Search for the cell housing the specified text and yield its [x, y] center coordinate. 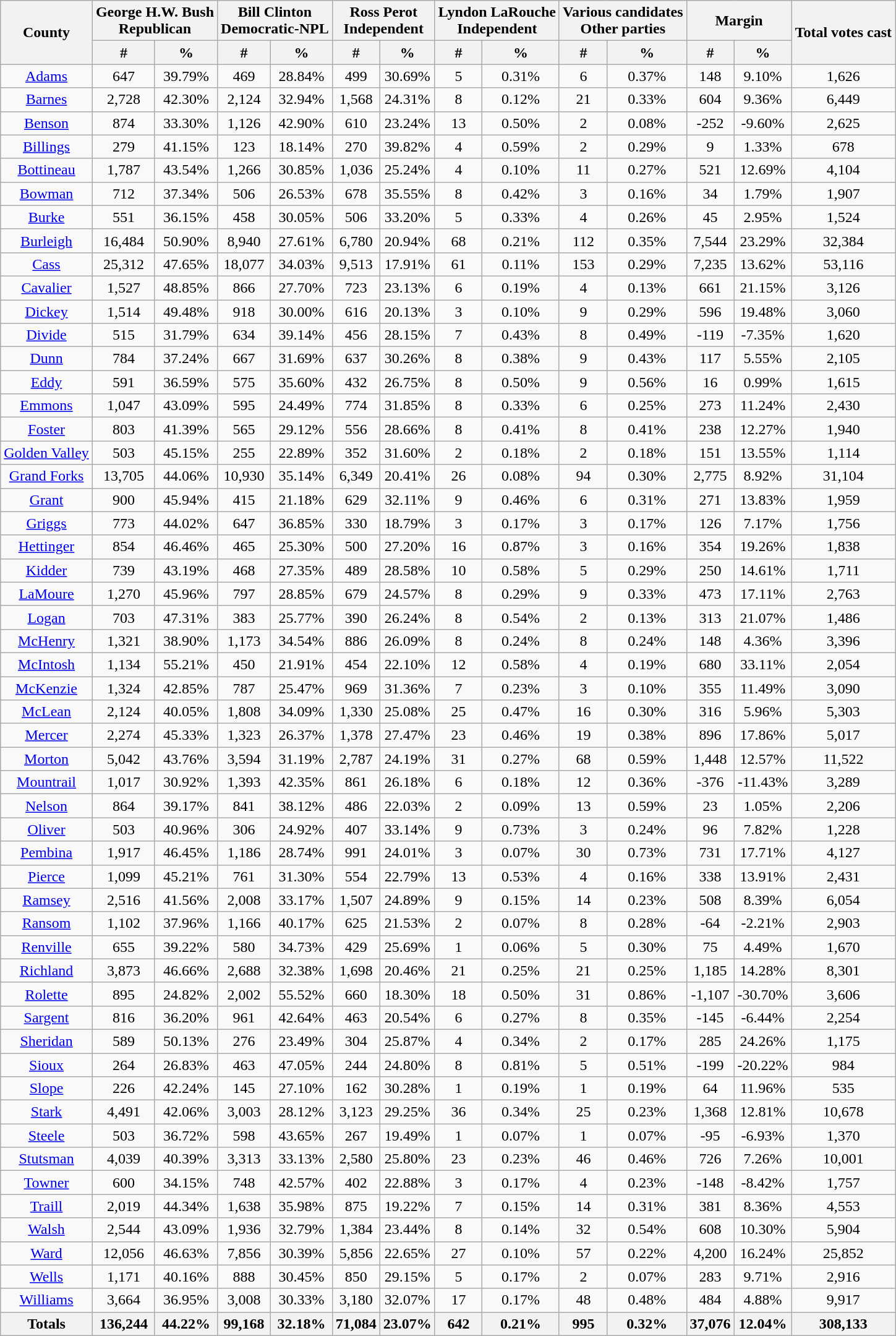
McIntosh [47, 664]
3,180 [356, 1300]
30 [583, 853]
34.15% [186, 1183]
136,244 [124, 1324]
774 [356, 406]
521 [710, 170]
31.30% [302, 876]
Eddy [47, 382]
591 [124, 382]
3,594 [244, 759]
2,625 [843, 123]
36.85% [302, 523]
24.49% [302, 406]
9,917 [843, 1300]
Stutsman [47, 1159]
17.86% [763, 735]
1,448 [710, 759]
61 [458, 264]
Barnes [47, 100]
24.92% [302, 829]
2,430 [843, 406]
37,076 [710, 1324]
2.95% [763, 217]
1,711 [843, 570]
33.13% [302, 1159]
28.66% [407, 429]
39.79% [186, 76]
276 [244, 1041]
748 [244, 1183]
13.62% [763, 264]
5,303 [843, 712]
-7.35% [763, 335]
25.30% [302, 547]
1,368 [710, 1112]
26.37% [302, 735]
35.55% [407, 194]
38.12% [302, 806]
4,491 [124, 1112]
28.74% [302, 853]
40.05% [186, 712]
5,042 [124, 759]
42.90% [302, 123]
1,940 [843, 429]
36.20% [186, 1017]
19.48% [763, 311]
4.88% [763, 1300]
Margin [739, 21]
22.88% [407, 1183]
39.17% [186, 806]
3,289 [843, 782]
0.28% [647, 923]
48 [583, 1300]
1,808 [244, 712]
30.39% [302, 1253]
42.30% [186, 100]
739 [124, 570]
Burleigh [47, 241]
Traill [47, 1206]
33.20% [407, 217]
-1,107 [710, 994]
Renville [47, 947]
1,114 [843, 453]
5,017 [843, 735]
22.10% [407, 664]
13.83% [763, 500]
Ransom [47, 923]
123 [244, 147]
308,133 [843, 1324]
3,003 [244, 1112]
40.96% [186, 829]
50.13% [186, 1041]
22.65% [407, 1253]
34.54% [302, 641]
47.31% [186, 617]
661 [710, 288]
31.60% [407, 453]
1,393 [244, 782]
112 [583, 241]
41.39% [186, 429]
610 [356, 123]
900 [124, 500]
44.34% [186, 1206]
Richland [47, 970]
304 [356, 1041]
Various candidatesOther parties [623, 21]
31.19% [302, 759]
42.85% [186, 688]
29.25% [407, 1112]
6,780 [356, 241]
Cavalier [47, 288]
12.69% [763, 170]
3,008 [244, 1300]
Ward [47, 1253]
33.30% [186, 123]
9.10% [763, 76]
30.45% [302, 1277]
-199 [710, 1064]
-2.21% [763, 923]
25.77% [302, 617]
484 [710, 1300]
32 [583, 1230]
0.49% [647, 335]
1,173 [244, 641]
18.30% [407, 994]
888 [244, 1277]
45.33% [186, 735]
27.61% [302, 241]
Rolette [47, 994]
680 [710, 664]
36.59% [186, 382]
381 [710, 1206]
679 [356, 594]
1,099 [124, 876]
984 [843, 1064]
1,907 [843, 194]
4,553 [843, 1206]
0.09% [521, 806]
28.12% [302, 1112]
County [47, 32]
12.27% [763, 429]
42.06% [186, 1112]
306 [244, 829]
22.89% [302, 453]
600 [124, 1183]
0.22% [647, 1253]
-6.93% [763, 1136]
1,486 [843, 617]
27.35% [302, 570]
27.20% [407, 547]
17.91% [407, 264]
1,527 [124, 288]
13,705 [124, 476]
3,123 [356, 1112]
22.79% [407, 876]
23.29% [763, 241]
153 [583, 264]
Totals [47, 1324]
38.90% [186, 641]
23.07% [407, 1324]
2,916 [843, 1277]
25.47% [302, 688]
816 [124, 1017]
238 [710, 429]
969 [356, 688]
1,266 [244, 170]
0.48% [647, 1300]
0.86% [647, 994]
11 [583, 170]
Lyndon LaRoucheIndependent [497, 21]
Dickey [47, 311]
27.47% [407, 735]
285 [710, 1041]
2,688 [244, 970]
7.82% [763, 829]
1,838 [843, 547]
17.71% [763, 853]
250 [710, 570]
23.24% [407, 123]
1,270 [124, 594]
Stark [47, 1112]
895 [124, 994]
22.03% [407, 806]
10.30% [763, 1230]
29.12% [302, 429]
11,522 [843, 759]
-20.22% [763, 1064]
515 [124, 335]
28.58% [407, 570]
55.52% [302, 994]
465 [244, 547]
17 [458, 1300]
589 [124, 1041]
1,047 [124, 406]
226 [124, 1089]
39.82% [407, 147]
37.34% [186, 194]
Griggs [47, 523]
429 [356, 947]
784 [124, 359]
19 [583, 735]
4.36% [763, 641]
6,449 [843, 100]
0.06% [521, 947]
0.11% [521, 264]
330 [356, 523]
1.79% [763, 194]
41.15% [186, 147]
5,856 [356, 1253]
580 [244, 947]
36.72% [186, 1136]
57 [583, 1253]
634 [244, 335]
12.57% [763, 759]
43.65% [302, 1136]
Bottineau [47, 170]
Towner [47, 1183]
7.26% [763, 1159]
637 [356, 359]
46.63% [186, 1253]
18.14% [302, 147]
354 [710, 547]
36.15% [186, 217]
1,787 [124, 170]
Williams [47, 1300]
31,104 [843, 476]
1.05% [763, 806]
31.85% [407, 406]
1,171 [124, 1277]
34.09% [302, 712]
36.95% [186, 1300]
608 [710, 1230]
43.76% [186, 759]
625 [356, 923]
10,930 [244, 476]
11.49% [763, 688]
1,698 [356, 970]
34 [710, 194]
2,516 [124, 900]
3,606 [843, 994]
0.56% [647, 382]
27 [458, 1253]
36 [458, 1112]
264 [124, 1064]
24.82% [186, 994]
11.24% [763, 406]
25.69% [407, 947]
Nelson [47, 806]
26.53% [302, 194]
21.53% [407, 923]
19.22% [407, 1206]
850 [356, 1277]
2,008 [244, 900]
20.41% [407, 476]
1,017 [124, 782]
26.24% [407, 617]
535 [843, 1089]
Mountrail [47, 782]
Sheridan [47, 1041]
1,568 [356, 100]
23.44% [407, 1230]
20.94% [407, 241]
1,917 [124, 853]
75 [710, 947]
13.91% [763, 876]
866 [244, 288]
-6.44% [763, 1017]
28.15% [407, 335]
Divide [47, 335]
2,254 [843, 1017]
390 [356, 617]
19.49% [407, 1136]
861 [356, 782]
35.98% [302, 1206]
469 [244, 76]
486 [356, 806]
3,090 [843, 688]
0.51% [647, 1064]
595 [244, 406]
667 [244, 359]
7,235 [710, 264]
45 [710, 217]
0.87% [521, 547]
18 [458, 994]
39.14% [302, 335]
McLean [47, 712]
Benson [47, 123]
864 [124, 806]
Foster [47, 429]
25.08% [407, 712]
1,185 [710, 970]
7.17% [763, 523]
279 [124, 147]
432 [356, 382]
32,384 [843, 241]
551 [124, 217]
8.92% [763, 476]
270 [356, 147]
39.22% [186, 947]
26.18% [407, 782]
35.14% [302, 476]
Emmons [47, 406]
1,524 [843, 217]
854 [124, 547]
3,126 [843, 288]
10,001 [843, 1159]
886 [356, 641]
33.17% [302, 900]
21.07% [763, 617]
Ross Perot Independent [383, 21]
45.94% [186, 500]
34.03% [302, 264]
35.60% [302, 382]
30.69% [407, 76]
787 [244, 688]
-119 [710, 335]
961 [244, 1017]
575 [244, 382]
1,330 [356, 712]
4,200 [710, 1253]
21.15% [763, 288]
45.15% [186, 453]
44.22% [186, 1324]
402 [356, 1183]
313 [710, 617]
596 [710, 311]
Dunn [47, 359]
47.65% [186, 264]
1,615 [843, 382]
151 [710, 453]
5,904 [843, 1230]
19.26% [763, 547]
126 [710, 523]
55.21% [186, 664]
2,787 [356, 759]
37.24% [186, 359]
26 [458, 476]
0.53% [521, 876]
875 [356, 1206]
1,134 [124, 664]
458 [244, 217]
162 [356, 1089]
44.06% [186, 476]
4,127 [843, 853]
841 [244, 806]
5.55% [763, 359]
45.21% [186, 876]
6,349 [356, 476]
32.79% [302, 1230]
991 [356, 853]
2,763 [843, 594]
71,084 [356, 1324]
267 [356, 1136]
616 [356, 311]
McHenry [47, 641]
28.84% [302, 76]
43.54% [186, 170]
Adams [47, 76]
0.26% [647, 217]
1,620 [843, 335]
Golden Valley [47, 453]
30.92% [186, 782]
42.64% [302, 1017]
2,431 [843, 876]
9.71% [763, 1277]
Morton [47, 759]
8,940 [244, 241]
30.00% [302, 311]
1,959 [843, 500]
731 [710, 853]
0.36% [647, 782]
1,036 [356, 170]
13.55% [763, 453]
598 [244, 1136]
44.02% [186, 523]
7,544 [710, 241]
-95 [710, 1136]
803 [124, 429]
2,775 [710, 476]
30.05% [302, 217]
874 [124, 123]
25.80% [407, 1159]
0.12% [521, 100]
415 [244, 500]
Kidder [47, 570]
42.57% [302, 1183]
Walsh [47, 1230]
338 [710, 876]
16.24% [763, 1253]
773 [124, 523]
1,166 [244, 923]
McKenzie [47, 688]
1,126 [244, 123]
40.16% [186, 1277]
Oliver [47, 829]
27.70% [302, 288]
-11.43% [763, 782]
1,670 [843, 947]
712 [124, 194]
10,678 [843, 1112]
43.19% [186, 570]
-376 [710, 782]
20.46% [407, 970]
40.17% [302, 923]
32.18% [302, 1324]
2,544 [124, 1230]
29.15% [407, 1277]
797 [244, 594]
1,378 [356, 735]
Sioux [47, 1064]
21.91% [302, 664]
30.33% [302, 1300]
1,514 [124, 311]
0.47% [521, 712]
24.31% [407, 100]
3,396 [843, 641]
14.61% [763, 570]
8.36% [763, 1206]
16,484 [124, 241]
723 [356, 288]
473 [710, 594]
Bowman [47, 194]
Burke [47, 217]
-252 [710, 123]
255 [244, 453]
George H.W. BushRepublican [155, 21]
28.85% [302, 594]
30.26% [407, 359]
1,102 [124, 923]
2,274 [124, 735]
12.04% [763, 1324]
50.90% [186, 241]
26.09% [407, 641]
0.14% [521, 1230]
Grant [47, 500]
450 [244, 664]
918 [244, 311]
500 [356, 547]
12,056 [124, 1253]
2,206 [843, 806]
99,168 [244, 1324]
556 [356, 429]
Sargent [47, 1017]
14.28% [763, 970]
46 [583, 1159]
49.48% [186, 311]
2,054 [843, 664]
0.37% [647, 76]
1,324 [124, 688]
96 [710, 829]
1,756 [843, 523]
27.10% [302, 1089]
24.89% [407, 900]
1,321 [124, 641]
1,936 [244, 1230]
283 [710, 1277]
31.36% [407, 688]
24.80% [407, 1064]
1,228 [843, 829]
1.33% [763, 147]
383 [244, 617]
4,104 [843, 170]
32.38% [302, 970]
31.69% [302, 359]
24.57% [407, 594]
Mercer [47, 735]
726 [710, 1159]
24.01% [407, 853]
0.32% [647, 1324]
1,507 [356, 900]
Slope [47, 1089]
32.11% [407, 500]
53,116 [843, 264]
42.24% [186, 1089]
896 [710, 735]
Steele [47, 1136]
18.79% [407, 523]
-30.70% [763, 994]
7,856 [244, 1253]
508 [710, 900]
40.39% [186, 1159]
-145 [710, 1017]
352 [356, 453]
499 [356, 76]
2,105 [843, 359]
20.13% [407, 311]
45.96% [186, 594]
34.73% [302, 947]
1,323 [244, 735]
316 [710, 712]
1,638 [244, 1206]
17.11% [763, 594]
271 [710, 500]
23.13% [407, 288]
1,626 [843, 76]
46.66% [186, 970]
26.75% [407, 382]
Bill ClintonDemocratic-NPL [275, 21]
117 [710, 359]
37.96% [186, 923]
64 [710, 1089]
9,513 [356, 264]
0.81% [521, 1064]
10 [458, 570]
554 [356, 876]
33.11% [763, 664]
24.26% [763, 1041]
456 [356, 335]
1,175 [843, 1041]
21.18% [302, 500]
407 [356, 829]
4,039 [124, 1159]
12.81% [763, 1112]
3,313 [244, 1159]
355 [710, 688]
8,301 [843, 970]
41.56% [186, 900]
25.24% [407, 170]
-9.60% [763, 123]
32.07% [407, 1300]
145 [244, 1089]
1,384 [356, 1230]
1,186 [244, 853]
2,002 [244, 994]
Billings [47, 147]
11.96% [763, 1089]
46.45% [186, 853]
565 [244, 429]
9.36% [763, 100]
LaMoure [47, 594]
6,054 [843, 900]
20.54% [407, 1017]
-8.42% [763, 1183]
94 [583, 476]
3,873 [124, 970]
30.85% [302, 170]
2,580 [356, 1159]
Total votes cast [843, 32]
3,664 [124, 1300]
33.14% [407, 829]
31.79% [186, 335]
5.96% [763, 712]
244 [356, 1064]
1,757 [843, 1183]
Logan [47, 617]
47.05% [302, 1064]
Wells [47, 1277]
604 [710, 100]
32.94% [302, 100]
660 [356, 994]
629 [356, 500]
48.85% [186, 288]
25,312 [124, 264]
30.28% [407, 1089]
Grand Forks [47, 476]
26.83% [186, 1064]
Pierce [47, 876]
25,852 [843, 1253]
23.49% [302, 1041]
Cass [47, 264]
468 [244, 570]
Pembina [47, 853]
489 [356, 570]
2,728 [124, 100]
655 [124, 947]
4.49% [763, 947]
18,077 [244, 264]
995 [583, 1324]
46.46% [186, 547]
1,370 [843, 1136]
273 [710, 406]
3,060 [843, 311]
2,019 [124, 1206]
761 [244, 876]
2,903 [843, 923]
Ramsey [47, 900]
8.39% [763, 900]
0.99% [763, 382]
-148 [710, 1183]
703 [124, 617]
454 [356, 664]
-64 [710, 923]
25.87% [407, 1041]
42.35% [302, 782]
0.42% [521, 194]
24.19% [407, 759]
Hettinger [47, 547]
642 [458, 1324]
